Capture the cell that displays the provided text and extract its (x, y) central coordinate. 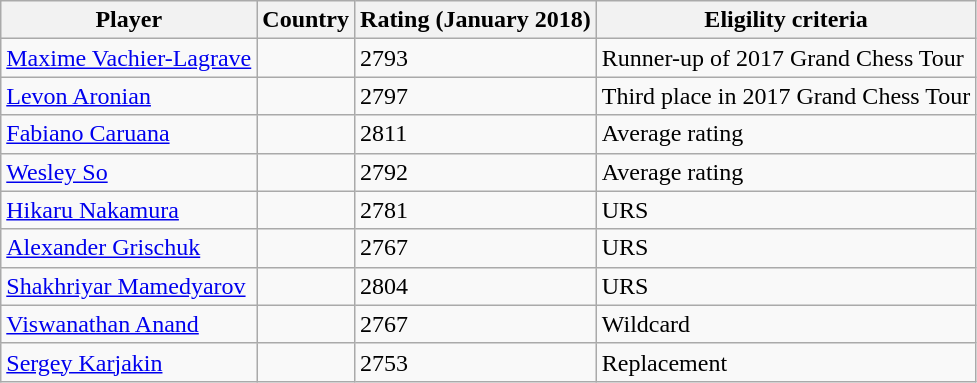
Wildcard (786, 324)
Fabiano Caruana (129, 134)
2804 (476, 286)
Wesley So (129, 172)
2792 (476, 172)
2793 (476, 58)
Maxime Vachier-Lagrave (129, 58)
Replacement (786, 362)
Eligility criteria (786, 20)
Country (306, 20)
2797 (476, 96)
2781 (476, 210)
Alexander Grischuk (129, 248)
2753 (476, 362)
Hikaru Nakamura (129, 210)
Levon Aronian (129, 96)
Rating (January 2018) (476, 20)
Player (129, 20)
Shakhriyar Mamedyarov (129, 286)
Viswanathan Anand (129, 324)
Third place in 2017 Grand Chess Tour (786, 96)
2811 (476, 134)
Runner-up of 2017 Grand Chess Tour (786, 58)
Sergey Karjakin (129, 362)
